Provide the (x, y) coordinate of the cell's center where the given text is located.  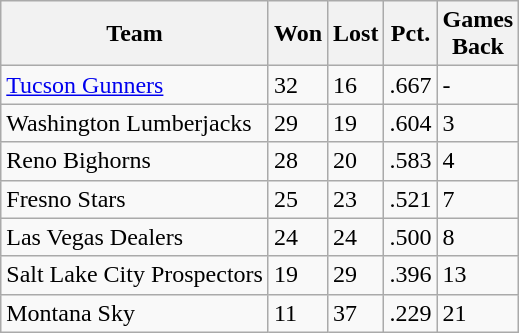
Reno Bighorns (135, 161)
23 (356, 199)
25 (298, 199)
13 (478, 275)
Montana Sky (135, 313)
.521 (410, 199)
.667 (410, 85)
37 (356, 313)
Won (298, 34)
28 (298, 161)
20 (356, 161)
Lost (356, 34)
Pct. (410, 34)
16 (356, 85)
Tucson Gunners (135, 85)
4 (478, 161)
Washington Lumberjacks (135, 123)
32 (298, 85)
7 (478, 199)
.500 (410, 237)
- (478, 85)
21 (478, 313)
Las Vegas Dealers (135, 237)
.229 (410, 313)
.604 (410, 123)
11 (298, 313)
Fresno Stars (135, 199)
Salt Lake City Prospectors (135, 275)
3 (478, 123)
Team (135, 34)
GamesBack (478, 34)
.583 (410, 161)
.396 (410, 275)
8 (478, 237)
